Locate the cell with the specified text and output its (x, y) center coordinate. 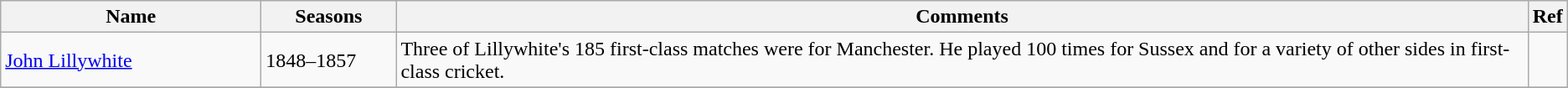
1848–1857 (328, 60)
Seasons (328, 17)
Name (131, 17)
Comments (962, 17)
John Lillywhite (131, 60)
Ref (1548, 17)
